Return [X, Y] of the center of cell containing provided text 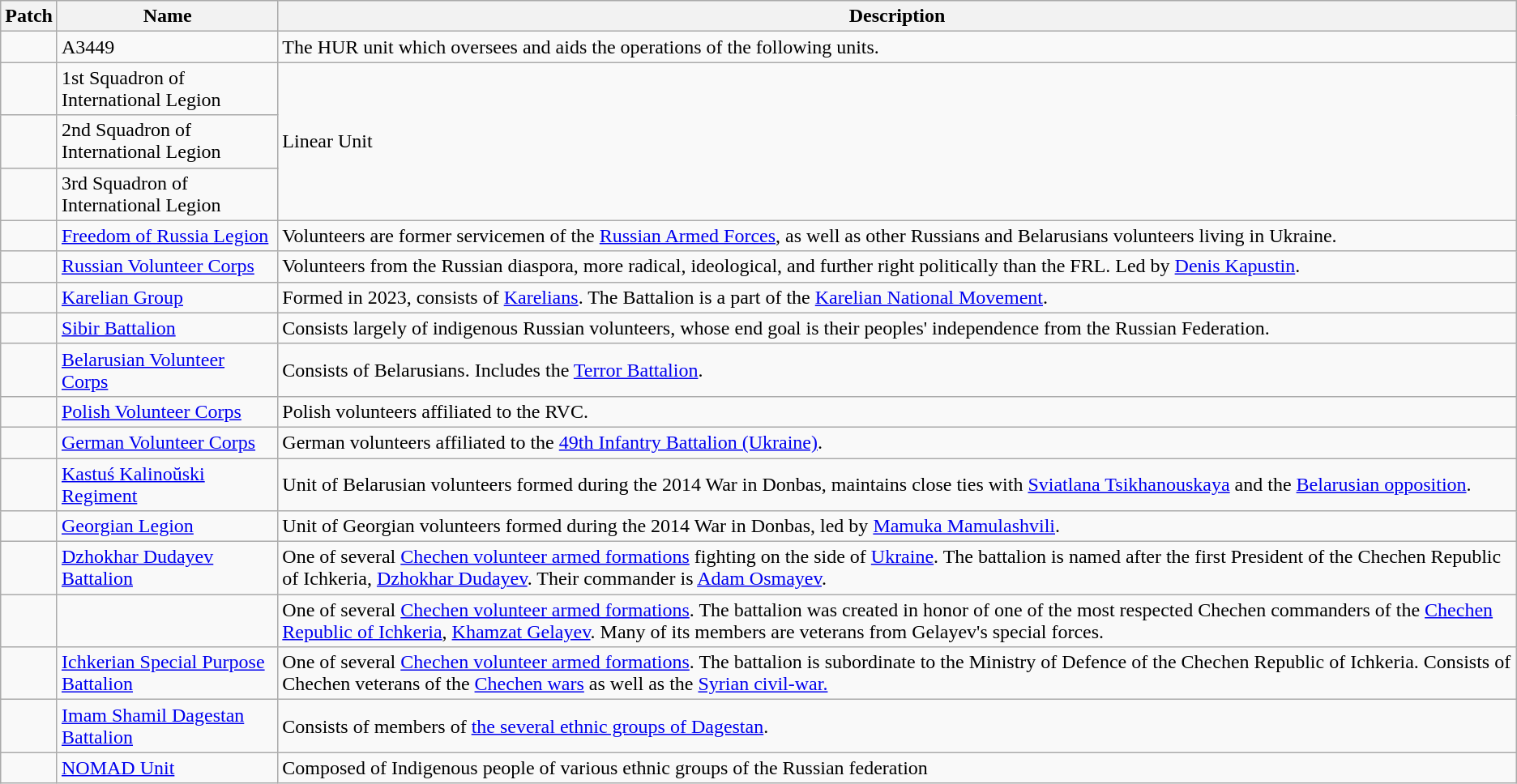
Dzhokhar Dudayev Battalion [167, 569]
2nd Squadron of International Legion [167, 141]
Name [167, 16]
Unit of Belarusian volunteers formed during the 2014 War in Donbas, maintains close ties with Sviatlana Tsikhanouskaya and the Belarusian opposition. [897, 484]
Sibir Battalion [167, 328]
Ichkerian Special Purpose Battalion [167, 674]
Russian Volunteer Corps [167, 266]
Georgian Legion [167, 526]
1st Squadron of International Legion [167, 89]
Belarusian Volunteer Corps [167, 369]
Volunteers from the Russian diaspora, more radical, ideological, and further right politically than the FRL. Led by Denis Kapustin. [897, 266]
A3449 [167, 47]
Freedom of Russia Legion [167, 236]
Polish Volunteer Corps [167, 411]
Polish volunteers affiliated to the RVC. [897, 411]
Unit of Georgian volunteers formed during the 2014 War in Donbas, led by Mamuka Mamulashvili. [897, 526]
The HUR unit which oversees and aids the operations of the following units. [897, 47]
Consists of members of the several ethnic groups of Dagestan. [897, 726]
3rd Squadron of International Legion [167, 194]
Description [897, 16]
German volunteers affiliated to the 49th Infantry Battalion (Ukraine). [897, 442]
Kastuś Kalinoŭski Regiment [167, 484]
Linear Unit [897, 141]
Formed in 2023, consists of Karelians. The Battalion is a part of the Karelian National Movement. [897, 297]
Imam Shamil Dagestan Battalion [167, 726]
Volunteers are former servicemen of the Russian Armed Forces, as well as other Russians and Belarusians volunteers living in Ukraine. [897, 236]
Consists of Belarusians. Includes the Terror Battalion. [897, 369]
Consists largely of indigenous Russian volunteers, whose end goal is their peoples' independence from the Russian Federation. [897, 328]
Composed of Indigenous people of various ethnic groups of the Russian federation [897, 768]
NOMAD Unit [167, 768]
Karelian Group [167, 297]
Patch [29, 16]
German Volunteer Corps [167, 442]
